Capture the cell that displays the provided text and extract its (X, Y) central coordinate. 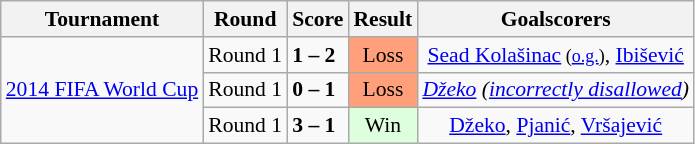
Score (318, 19)
1 – 2 (318, 55)
3 – 1 (318, 126)
Tournament (102, 19)
Džeko (incorrectly disallowed) (556, 90)
Goalscorers (556, 19)
Result (382, 19)
2014 FIFA World Cup (102, 90)
0 – 1 (318, 90)
Džeko, Pjanić, Vršajević (556, 126)
Round (245, 19)
Win (382, 126)
Sead Kolašinac (o.g.), Ibišević (556, 55)
